Scan for the cell matching the given text and deliver its [x, y] coordinate at center. 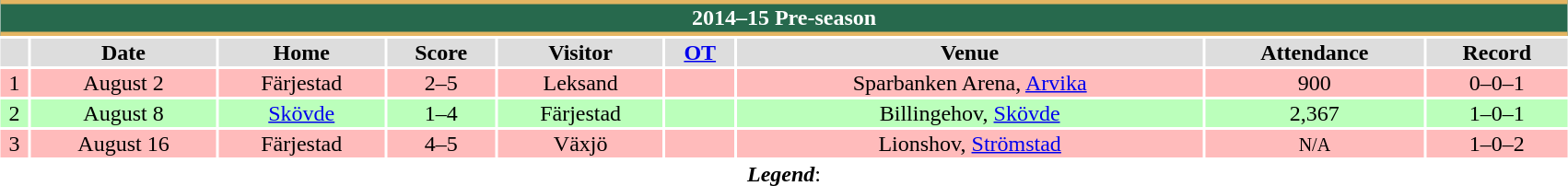
Lionshov, Strömstad [970, 144]
OT [700, 52]
1–0–2 [1496, 144]
1 [15, 83]
2–5 [441, 83]
Leksand [580, 83]
Home [302, 52]
Attendance [1314, 52]
Date [123, 52]
August 2 [123, 83]
Växjö [580, 144]
1–0–1 [1496, 113]
N/A [1314, 144]
4–5 [441, 144]
2014–15 Pre-season [784, 18]
August 16 [123, 144]
Visitor [580, 52]
900 [1314, 83]
3 [15, 144]
Score [441, 52]
2 [15, 113]
0–0–1 [1496, 83]
Billingehov, Skövde [970, 113]
Sparbanken Arena, Arvika [970, 83]
2,367 [1314, 113]
Record [1496, 52]
Skövde [302, 113]
Venue [970, 52]
1–4 [441, 113]
August 8 [123, 113]
